Provide the [X, Y] coordinate of the cell's center where the given text is located.  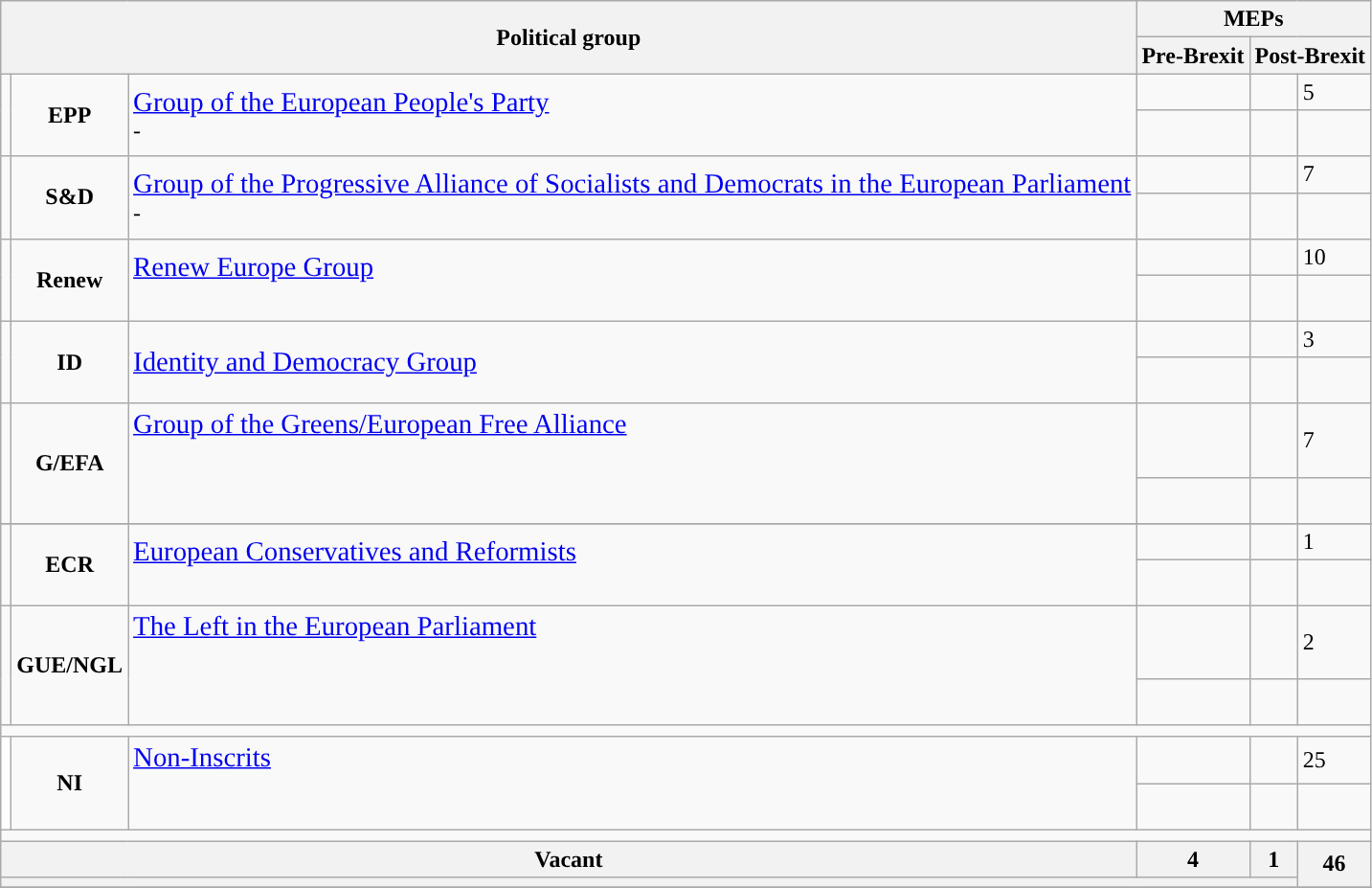
MEPs [1254, 19]
46 [1334, 864]
GUE/NGL [70, 665]
Identity and Democracy Group [632, 362]
Vacant [569, 859]
5 [1334, 92]
2 [1334, 642]
10 [1334, 257]
Group of the European People's Party- [632, 115]
4 [1193, 859]
Post-Brexit [1310, 56]
G/EFA [70, 464]
Group of the Progressive Alliance of Socialists and Democrats in the European Parliament- [632, 197]
S&D [70, 197]
Pre-Brexit [1193, 56]
ID [70, 362]
The Left in the European Parliament [632, 665]
Renew Europe Group [632, 280]
European Conservatives and Reformists [632, 564]
EPP [70, 115]
3 [1334, 339]
NI [70, 783]
Non-Inscrits [632, 783]
Group of the Greens/European Free Alliance [632, 464]
Political group [569, 37]
Renew [70, 280]
25 [1334, 760]
ECR [70, 564]
